Determine the (x, y) coordinate at the center of the cell enclosing the given text.  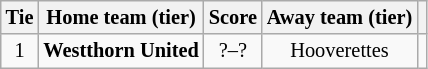
?–? (233, 51)
Score (233, 17)
Westthorn United (120, 51)
Hooverettes (340, 51)
Tie (20, 17)
Away team (tier) (340, 17)
Home team (tier) (120, 17)
1 (20, 51)
